Return (x, y) of the center of cell containing provided text 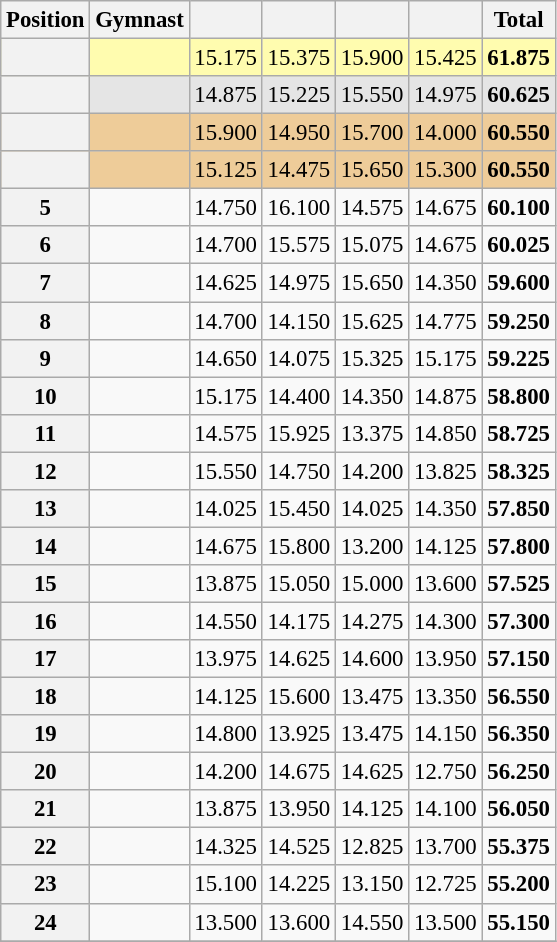
15.450 (298, 509)
14.850 (446, 433)
14.100 (446, 809)
22 (46, 847)
10 (46, 396)
14.525 (298, 847)
15.375 (298, 58)
12.750 (446, 772)
14.950 (298, 133)
7 (46, 283)
55.200 (518, 885)
57.850 (518, 509)
15.075 (372, 245)
13.925 (298, 734)
13.350 (446, 697)
56.350 (518, 734)
13.700 (446, 847)
14.475 (298, 170)
58.800 (518, 396)
57.150 (518, 659)
15.100 (226, 885)
13.375 (372, 433)
14.400 (298, 396)
21 (46, 809)
15.300 (446, 170)
13.975 (226, 659)
57.800 (518, 546)
14.300 (446, 621)
11 (46, 433)
15.225 (298, 95)
17 (46, 659)
15.125 (226, 170)
20 (46, 772)
59.250 (518, 321)
12.725 (446, 885)
Total (518, 20)
9 (46, 358)
55.150 (518, 922)
60.025 (518, 245)
13 (46, 509)
14.650 (226, 358)
59.600 (518, 283)
13.825 (446, 471)
6 (46, 245)
15.925 (298, 433)
15 (46, 584)
14.775 (446, 321)
15.000 (372, 584)
59.225 (518, 358)
56.250 (518, 772)
61.875 (518, 58)
55.375 (518, 847)
57.525 (518, 584)
15.625 (372, 321)
14.600 (372, 659)
15.700 (372, 133)
14.225 (298, 885)
13.200 (372, 546)
14.075 (298, 358)
14.325 (226, 847)
15.325 (372, 358)
Position (46, 20)
14.275 (372, 621)
18 (46, 697)
19 (46, 734)
14.175 (298, 621)
56.550 (518, 697)
58.325 (518, 471)
56.050 (518, 809)
14 (46, 546)
60.625 (518, 95)
12.825 (372, 847)
60.100 (518, 208)
23 (46, 885)
8 (46, 321)
57.300 (518, 621)
5 (46, 208)
14.800 (226, 734)
14.000 (446, 133)
Gymnast (140, 20)
24 (46, 922)
16.100 (298, 208)
16 (46, 621)
15.575 (298, 245)
15.800 (298, 546)
15.600 (298, 697)
58.725 (518, 433)
15.050 (298, 584)
13.150 (372, 885)
15.425 (446, 58)
12 (46, 471)
